Return the [X, Y] coordinate for the center point of the cell that contains the specified text.  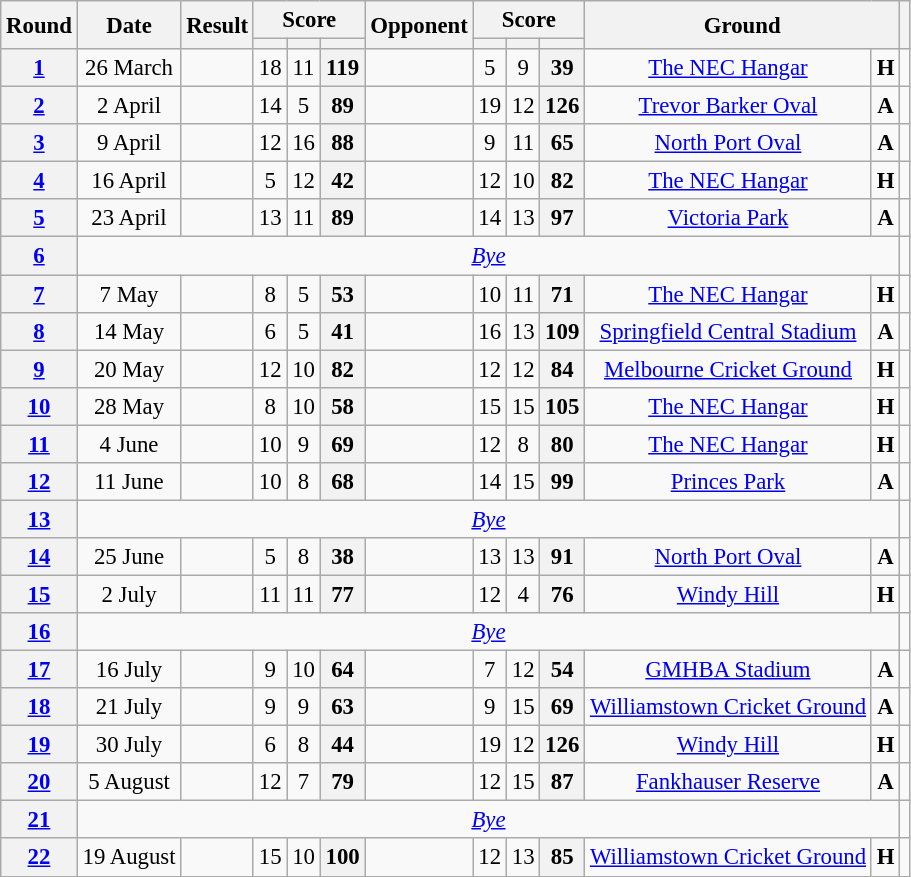
1 [39, 68]
99 [562, 482]
85 [562, 858]
Fankhauser Reserve [728, 782]
105 [562, 406]
30 July [129, 745]
58 [342, 406]
25 June [129, 557]
100 [342, 858]
Victoria Park [728, 219]
9 April [129, 143]
26 March [129, 68]
16 April [129, 181]
Result [218, 25]
21 [39, 820]
11 June [129, 482]
42 [342, 181]
Round [39, 25]
53 [342, 294]
Ground [742, 25]
2 [39, 106]
64 [342, 670]
Princes Park [728, 482]
91 [562, 557]
20 May [129, 369]
3 [39, 143]
7 May [129, 294]
38 [342, 557]
21 July [129, 707]
109 [562, 331]
Springfield Central Stadium [728, 331]
87 [562, 782]
5 August [129, 782]
23 April [129, 219]
77 [342, 594]
4 June [129, 444]
14 May [129, 331]
Trevor Barker Oval [728, 106]
17 [39, 670]
63 [342, 707]
39 [562, 68]
68 [342, 482]
54 [562, 670]
Melbourne Cricket Ground [728, 369]
97 [562, 219]
Opponent [419, 25]
GMHBA Stadium [728, 670]
88 [342, 143]
79 [342, 782]
28 May [129, 406]
19 August [129, 858]
2 April [129, 106]
2 July [129, 594]
65 [562, 143]
80 [562, 444]
Date [129, 25]
20 [39, 782]
84 [562, 369]
44 [342, 745]
119 [342, 68]
71 [562, 294]
16 July [129, 670]
76 [562, 594]
41 [342, 331]
22 [39, 858]
